Identify which cell holds the provided text, then report its [X, Y] central coordinate. 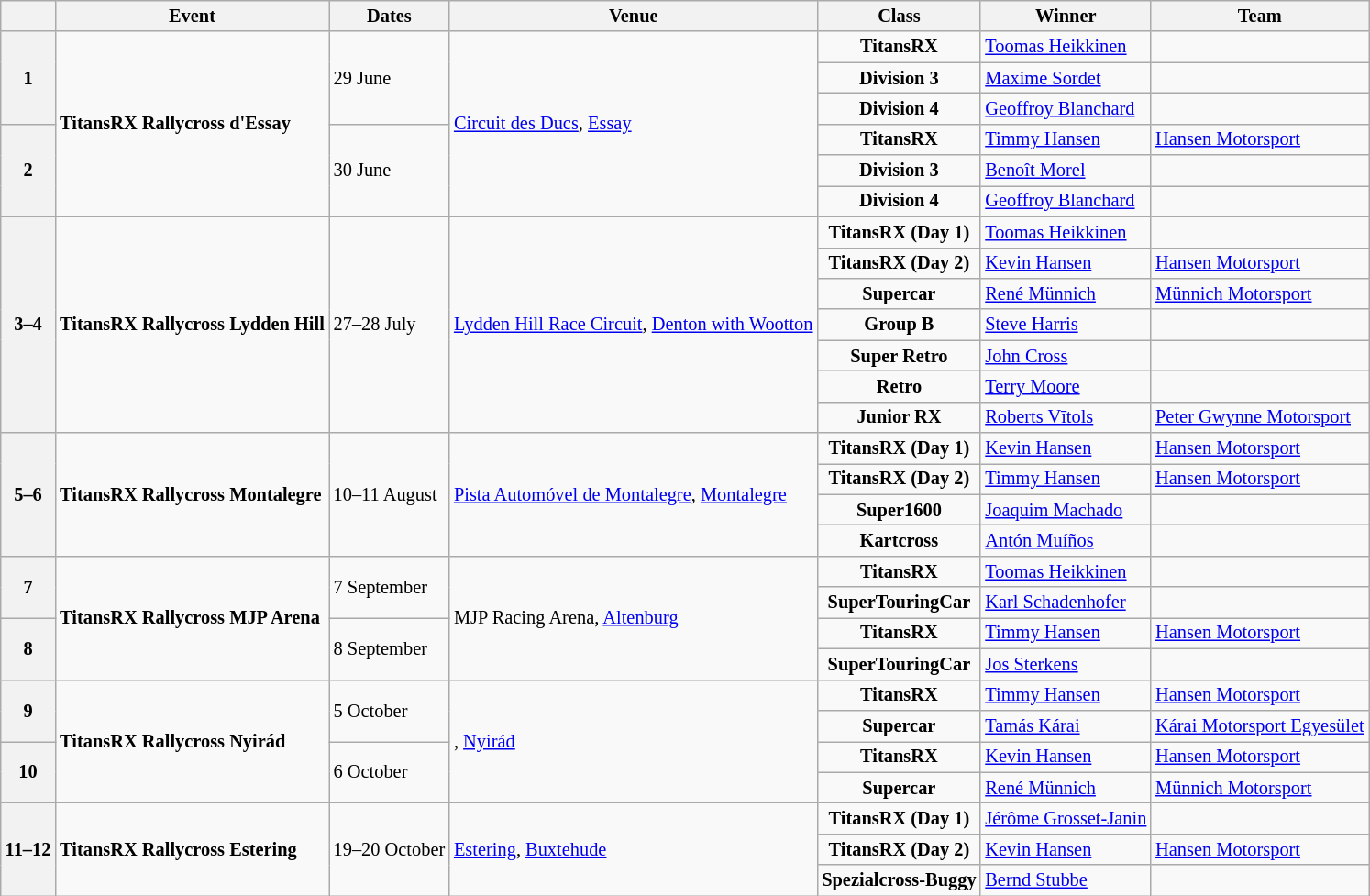
John Cross [1066, 356]
Group B [899, 325]
Team [1260, 16]
Peter Gwynne Motorsport [1260, 417]
5 October [389, 710]
19–20 October [389, 849]
Karl Schadenhofer [1066, 603]
8 [28, 647]
10–11 August [389, 495]
Joaquim Machado [1066, 510]
Steve Harris [1066, 325]
10 [28, 772]
MJP Racing Arena, Altenburg [633, 618]
Circuit des Ducs, Essay [633, 124]
Lydden Hill Race Circuit, Denton with Wootton [633, 325]
8 September [389, 647]
Retro [899, 386]
Estering, Buxtehude [633, 849]
TitansRX Rallycross Nyirád [192, 741]
Winner [1066, 16]
30 June [389, 171]
7 [28, 587]
TitansRX Rallycross d'Essay [192, 124]
TitansRX Rallycross Montalegre [192, 495]
Jos Sterkens [1066, 664]
Antón Muíños [1066, 540]
Super1600 [899, 510]
, Nyirád [633, 741]
1 [28, 77]
Super Retro [899, 356]
29 June [389, 77]
Tamás Kárai [1066, 725]
Spezialcross-Buggy [899, 880]
Benoît Morel [1066, 171]
3–4 [28, 325]
6 October [389, 772]
Jérôme Grosset-Janin [1066, 818]
Terry Moore [1066, 386]
Venue [633, 16]
Bernd Stubbe [1066, 880]
Event [192, 16]
Dates [389, 16]
Kartcross [899, 540]
7 September [389, 587]
11–12 [28, 849]
Roberts Vītols [1066, 417]
Junior RX [899, 417]
2 [28, 171]
27–28 July [389, 325]
5–6 [28, 495]
Kárai Motorsport Egyesület [1260, 725]
9 [28, 710]
TitansRX Rallycross Estering [192, 849]
Class [899, 16]
TitansRX Rallycross Lydden Hill [192, 325]
Pista Automóvel de Montalegre, Montalegre [633, 495]
Maxime Sordet [1066, 78]
TitansRX Rallycross MJP Arena [192, 618]
